Pinpoint the cell where the given text exists, returning its [x, y] midpoint coordinate. 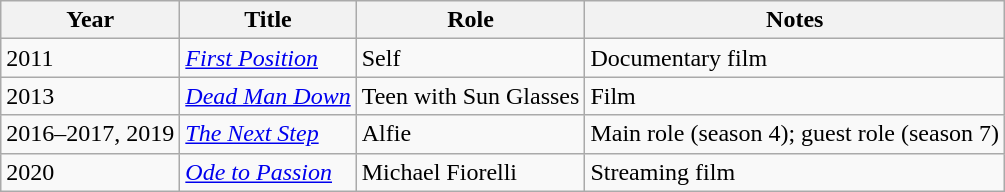
Main role (season 4); guest role (season 7) [795, 134]
Self [470, 58]
2011 [90, 58]
Alfie [470, 134]
Dead Man Down [268, 96]
Teen with Sun Glasses [470, 96]
First Position [268, 58]
The Next Step [268, 134]
Year [90, 20]
Notes [795, 20]
Title [268, 20]
2016–2017, 2019 [90, 134]
Film [795, 96]
Streaming film [795, 172]
Michael Fiorelli [470, 172]
2013 [90, 96]
Role [470, 20]
Ode to Passion [268, 172]
Documentary film [795, 58]
2020 [90, 172]
